Find where the given text appears and provide that cell's center as (X, Y) coordinate. 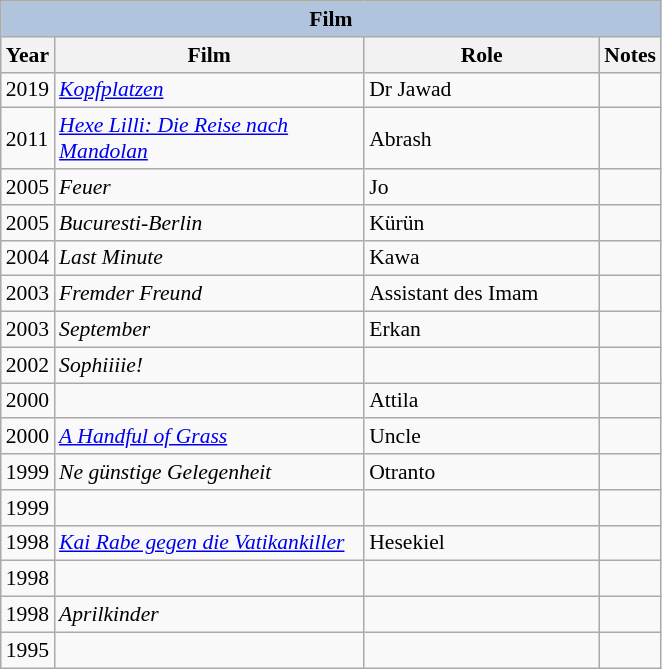
2011 (28, 138)
Feuer (209, 187)
Fremder Freund (209, 294)
Aprilkinder (209, 615)
A Handful of Grass (209, 437)
Dr Jawad (482, 90)
Assistant des Imam (482, 294)
Bucuresti-Berlin (209, 223)
Ne günstige Gelegenheit (209, 472)
Last Minute (209, 258)
Kürün (482, 223)
Kopfplatzen (209, 90)
2004 (28, 258)
Role (482, 55)
Erkan (482, 330)
Year (28, 55)
September (209, 330)
Hesekiel (482, 543)
Otranto (482, 472)
2019 (28, 90)
Hexe Lilli: Die Reise nach Mandolan (209, 138)
Uncle (482, 437)
1995 (28, 650)
Sophiiiie! (209, 365)
2002 (28, 365)
Kawa (482, 258)
Notes (630, 55)
Abrash (482, 138)
Jo (482, 187)
Kai Rabe gegen die Vatikankiller (209, 543)
Attila (482, 401)
